For the text-containing cell, return its midpoint in (X, Y) coordinate format. 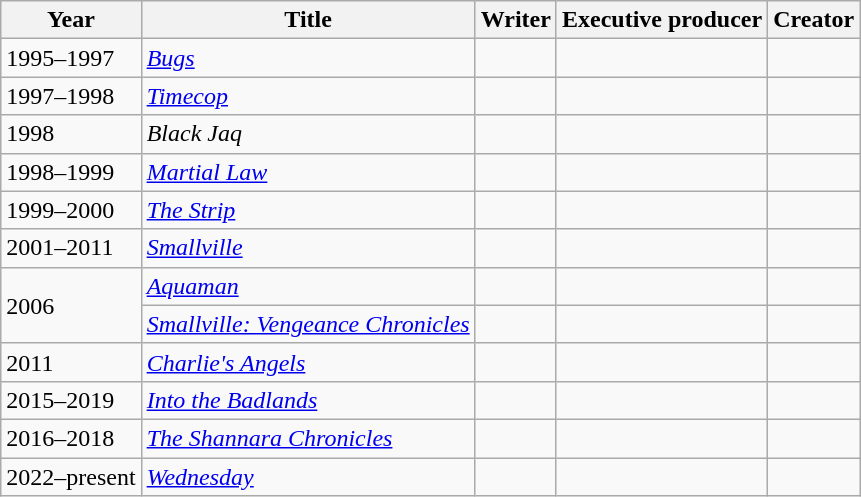
Title (308, 20)
Aquaman (308, 286)
2001–2011 (71, 248)
1998–1999 (71, 172)
The Shannara Chronicles (308, 438)
2011 (71, 362)
Smallville (308, 248)
Executive producer (662, 20)
2016–2018 (71, 438)
Bugs (308, 58)
2022–present (71, 477)
Martial Law (308, 172)
2015–2019 (71, 400)
1998 (71, 134)
Timecop (308, 96)
2006 (71, 305)
Smallville: Vengeance Chronicles (308, 324)
1999–2000 (71, 210)
1995–1997 (71, 58)
Creator (814, 20)
Black Jaq (308, 134)
Writer (516, 20)
1997–1998 (71, 96)
The Strip (308, 210)
Year (71, 20)
Into the Badlands (308, 400)
Charlie's Angels (308, 362)
Wednesday (308, 477)
